Identify which cell holds the provided text, then report its [x, y] central coordinate. 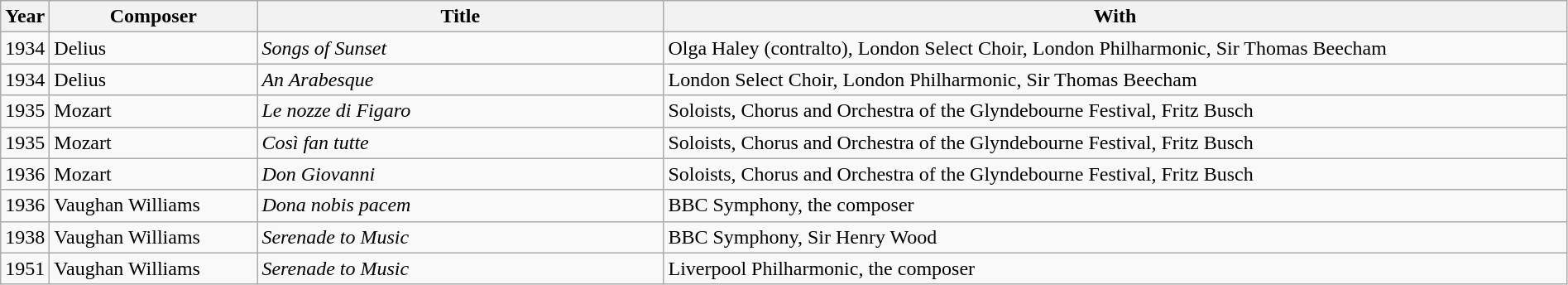
1951 [25, 268]
Year [25, 17]
London Select Choir, London Philharmonic, Sir Thomas Beecham [1115, 80]
Dona nobis pacem [460, 205]
Le nozze di Figaro [460, 111]
Liverpool Philharmonic, the composer [1115, 268]
With [1115, 17]
1938 [25, 237]
Songs of Sunset [460, 48]
Don Giovanni [460, 174]
Così fan tutte [460, 142]
BBC Symphony, Sir Henry Wood [1115, 237]
Olga Haley (contralto), London Select Choir, London Philharmonic, Sir Thomas Beecham [1115, 48]
Title [460, 17]
Composer [154, 17]
BBC Symphony, the composer [1115, 205]
An Arabesque [460, 80]
